Identify which cell holds the provided text, then report its (X, Y) central coordinate. 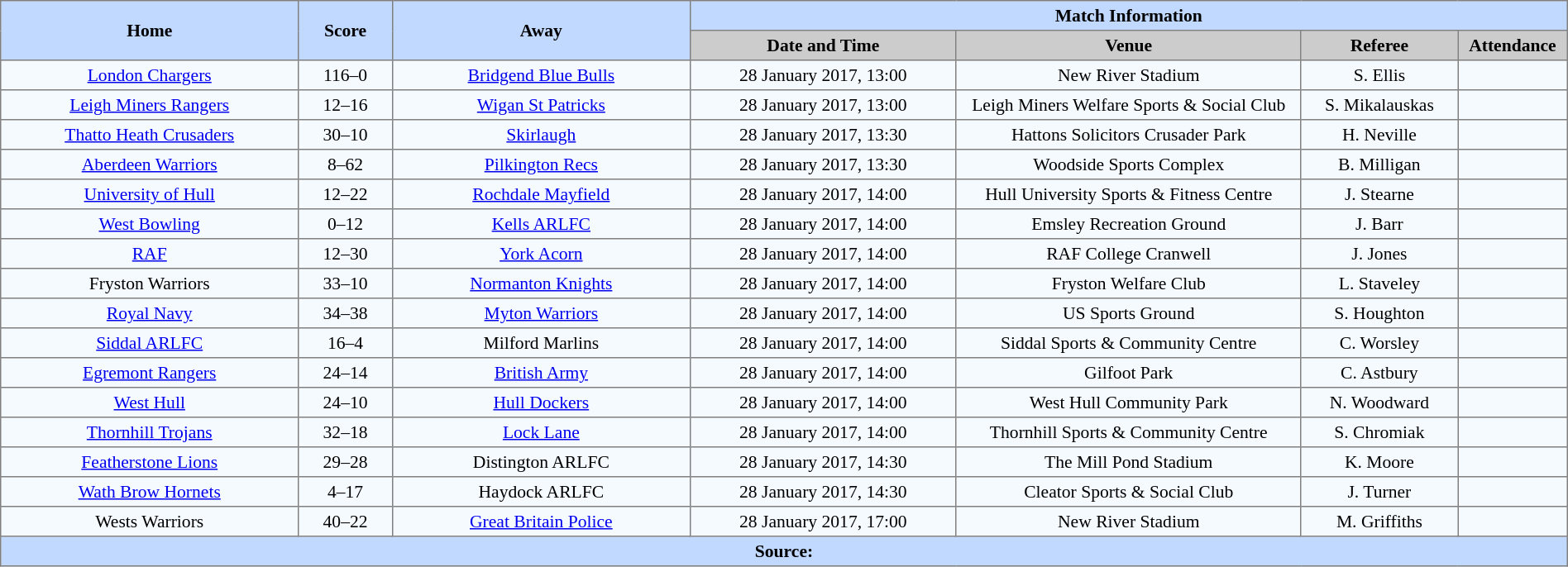
J. Stearne (1379, 194)
Royal Navy (150, 313)
J. Barr (1379, 224)
Leigh Miners Rangers (150, 105)
Milford Marlins (541, 343)
40–22 (346, 522)
Leigh Miners Welfare Sports & Social Club (1128, 105)
16–4 (346, 343)
28 January 2017, 17:00 (823, 522)
Referee (1379, 45)
C. Worsley (1379, 343)
The Mill Pond Stadium (1128, 462)
S. Ellis (1379, 75)
Emsley Recreation Ground (1128, 224)
Siddal Sports & Community Centre (1128, 343)
Featherstone Lions (150, 462)
London Chargers (150, 75)
Kells ARLFC (541, 224)
8–62 (346, 164)
24–14 (346, 373)
0–12 (346, 224)
Myton Warriors (541, 313)
US Sports Ground (1128, 313)
32–18 (346, 432)
B. Milligan (1379, 164)
Hull Dockers (541, 403)
Home (150, 31)
30–10 (346, 135)
M. Griffiths (1379, 522)
116–0 (346, 75)
K. Moore (1379, 462)
Great Britain Police (541, 522)
34–38 (346, 313)
Wigan St Patricks (541, 105)
12–22 (346, 194)
Cleator Sports & Social Club (1128, 492)
Hull University Sports & Fitness Centre (1128, 194)
Date and Time (823, 45)
Source: (784, 551)
S. Chromiak (1379, 432)
Match Information (1128, 16)
Thatto Heath Crusaders (150, 135)
Away (541, 31)
Lock Lane (541, 432)
Score (346, 31)
Aberdeen Warriors (150, 164)
Thornhill Sports & Community Centre (1128, 432)
Distington ARLFC (541, 462)
L. Staveley (1379, 283)
S. Mikalauskas (1379, 105)
University of Hull (150, 194)
West Hull Community Park (1128, 403)
Rochdale Mayfield (541, 194)
York Acorn (541, 254)
Hattons Solicitors Crusader Park (1128, 135)
Skirlaugh (541, 135)
C. Astbury (1379, 373)
Attendance (1513, 45)
H. Neville (1379, 135)
Fryston Warriors (150, 283)
British Army (541, 373)
N. Woodward (1379, 403)
24–10 (346, 403)
Egremont Rangers (150, 373)
Woodside Sports Complex (1128, 164)
RAF (150, 254)
J. Jones (1379, 254)
Bridgend Blue Bulls (541, 75)
Wests Warriors (150, 522)
Wath Brow Hornets (150, 492)
Normanton Knights (541, 283)
Fryston Welfare Club (1128, 283)
4–17 (346, 492)
West Bowling (150, 224)
Pilkington Recs (541, 164)
RAF College Cranwell (1128, 254)
12–16 (346, 105)
Haydock ARLFC (541, 492)
Venue (1128, 45)
29–28 (346, 462)
12–30 (346, 254)
Gilfoot Park (1128, 373)
Thornhill Trojans (150, 432)
33–10 (346, 283)
J. Turner (1379, 492)
Siddal ARLFC (150, 343)
S. Houghton (1379, 313)
West Hull (150, 403)
